Return (X, Y) of the center of cell containing provided text 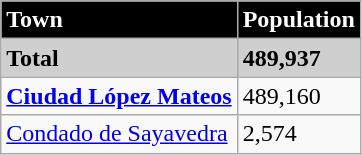
Total (119, 58)
Town (119, 20)
489,160 (298, 96)
2,574 (298, 134)
Condado de Sayavedra (119, 134)
489,937 (298, 58)
Ciudad López Mateos (119, 96)
Population (298, 20)
